Provide the [x, y] coordinate of the cell's center where the given text is located.  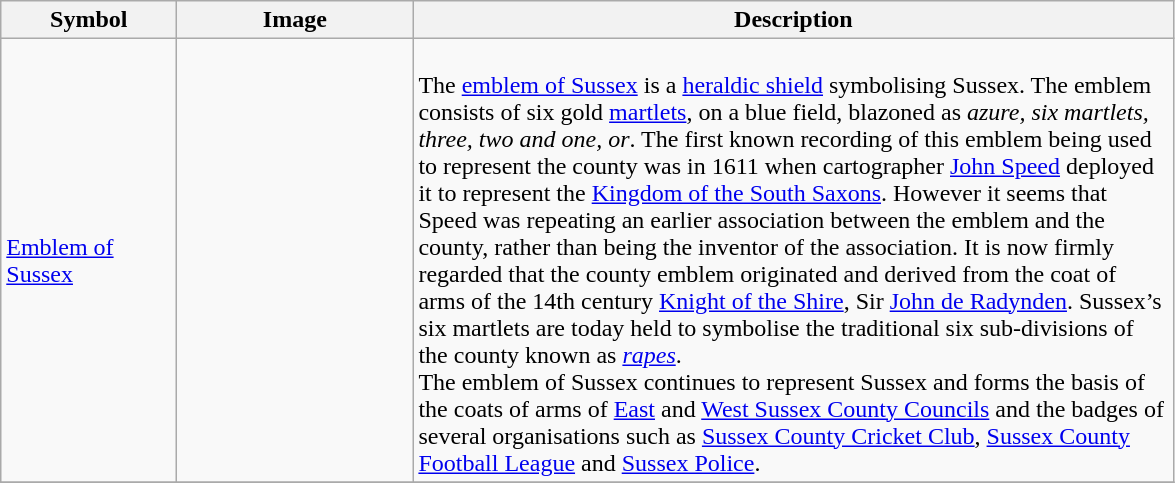
Emblem of Sussex [89, 260]
Image [295, 20]
Description [794, 20]
Symbol [89, 20]
